Identify which cell holds the provided text, then report its [X, Y] central coordinate. 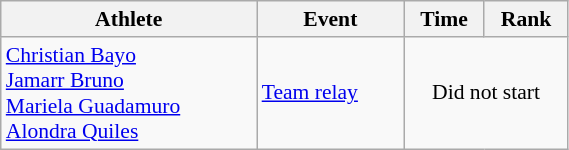
Event [330, 19]
Christian Bayo Jamarr BrunoMariela GuadamuroAlondra Quiles [129, 93]
Team relay [330, 93]
Rank [526, 19]
Did not start [486, 93]
Time [444, 19]
Athlete [129, 19]
